Locate the cell with the specified text and output its (X, Y) center coordinate. 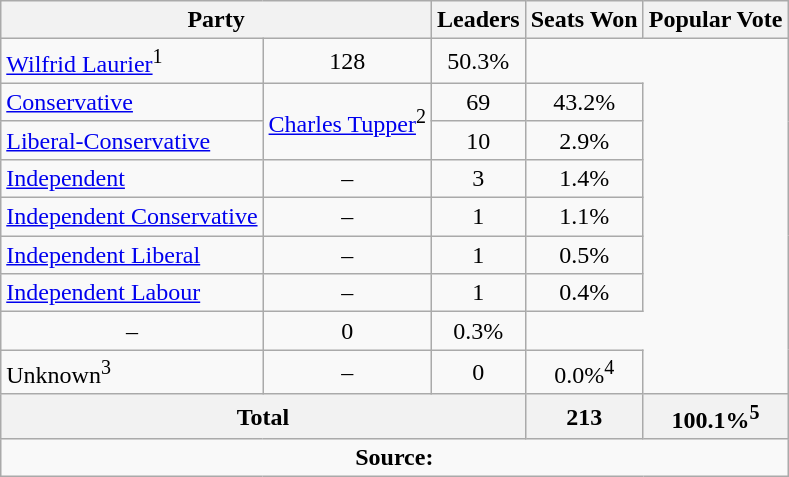
3 (478, 178)
213 (584, 416)
0.3% (478, 331)
43.2% (584, 102)
Independent (132, 178)
Popular Vote (716, 20)
69 (478, 102)
0.0%4 (584, 372)
100.1%5 (716, 416)
Source: (394, 458)
2.9% (584, 140)
Wilfrid Laurier1 (132, 62)
Unknown3 (132, 372)
Independent Liberal (132, 255)
Party (216, 20)
50.3% (478, 62)
Leaders (478, 20)
0.5% (584, 255)
Total (263, 416)
128 (347, 62)
Charles Tupper2 (347, 121)
Conservative (132, 102)
Liberal-Conservative (132, 140)
10 (478, 140)
0.4% (584, 293)
1.4% (584, 178)
Independent Labour (132, 293)
Independent Conservative (132, 217)
Seats Won (584, 20)
1.1% (584, 217)
